Return the [X, Y] coordinate for the center point of the cell that contains the specified text.  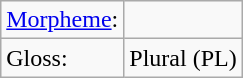
Gloss: [62, 58]
Morpheme: [62, 20]
Plural (PL) [183, 58]
